Identify which cell holds the provided text, then report its [x, y] central coordinate. 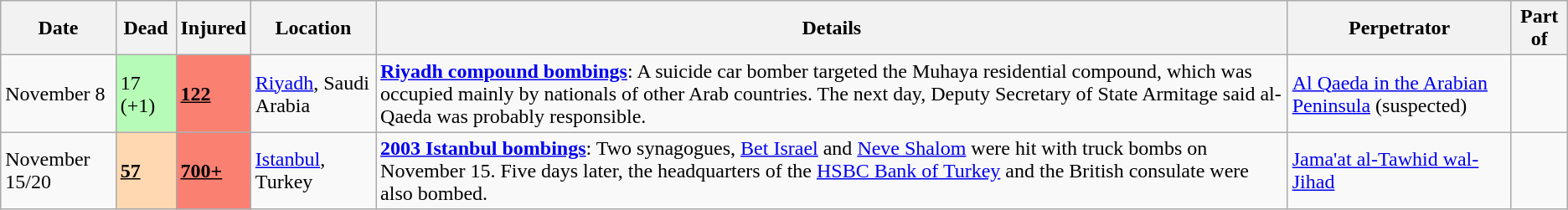
Istanbul, Turkey [313, 171]
Details [833, 28]
Part of [1540, 28]
Al Qaeda in the Arabian Peninsula (suspected) [1399, 94]
Dead [146, 28]
Perpetrator [1399, 28]
Riyadh, Saudi Arabia [313, 94]
Injured [213, 28]
November 15/20 [59, 171]
57 [146, 171]
Date [59, 28]
Location [313, 28]
Jama'at al-Tawhid wal-Jihad [1399, 171]
November 8 [59, 94]
700+ [213, 171]
122 [213, 94]
17 (+1) [146, 94]
